Provide the [x, y] coordinate of the cell's center where the given text is located.  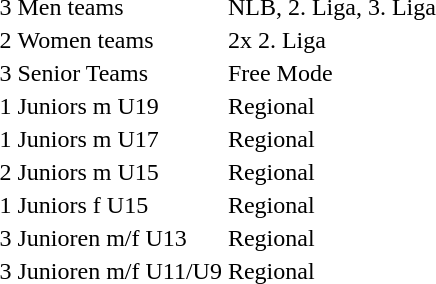
Senior Teams [120, 73]
Juniors m U19 [120, 106]
Women teams [120, 40]
Juniors m U17 [120, 139]
Junioren m/f U13 [120, 238]
Juniors f U15 [120, 205]
Juniors m U15 [120, 172]
